Extract the (X, Y) coordinate from the center of the cell holding the provided text.  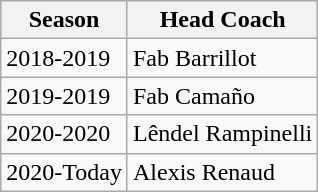
2018-2019 (64, 58)
2019-2019 (64, 96)
2020-2020 (64, 134)
2020-Today (64, 172)
Fab Barrillot (222, 58)
Fab Camaño (222, 96)
Lêndel Rampinelli (222, 134)
Alexis Renaud (222, 172)
Head Coach (222, 20)
Season (64, 20)
